For the text-containing cell, return its midpoint in (x, y) coordinate format. 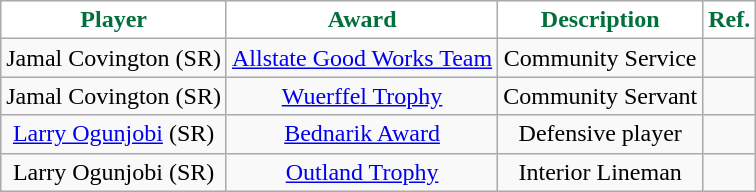
Community Service (600, 58)
Community Servant (600, 96)
Description (600, 20)
Ref. (730, 20)
Award (362, 20)
Allstate Good Works Team (362, 58)
Wuerffel Trophy (362, 96)
Defensive player (600, 134)
Outland Trophy (362, 172)
Bednarik Award (362, 134)
Interior Lineman (600, 172)
Player (114, 20)
